Capture the cell that displays the provided text and extract its (X, Y) central coordinate. 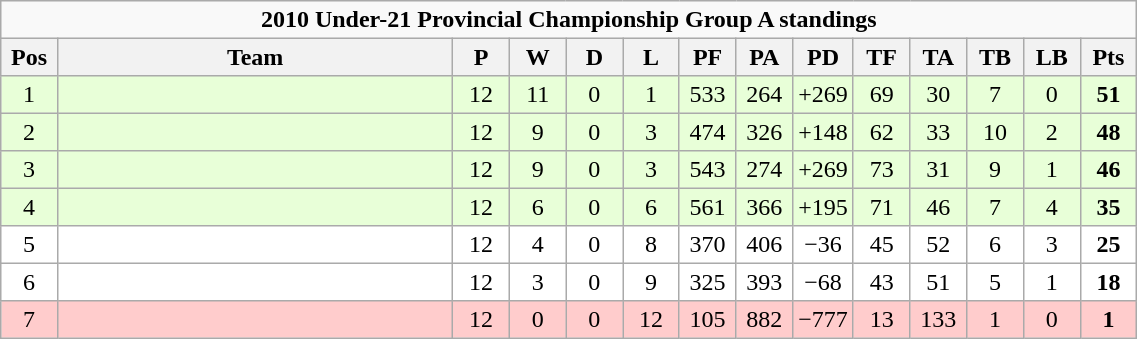
25 (1108, 244)
PA (764, 56)
D (594, 56)
−68 (824, 282)
325 (708, 282)
406 (764, 244)
105 (708, 318)
L (652, 56)
31 (938, 170)
370 (708, 244)
48 (1108, 132)
366 (764, 206)
33 (938, 132)
TB (996, 56)
30 (938, 94)
69 (882, 94)
Team (254, 56)
133 (938, 318)
LB (1052, 56)
561 (708, 206)
10 (996, 132)
533 (708, 94)
274 (764, 170)
2010 Under-21 Provincial Championship Group A standings (569, 20)
13 (882, 318)
393 (764, 282)
TA (938, 56)
52 (938, 244)
PF (708, 56)
11 (538, 94)
62 (882, 132)
−36 (824, 244)
264 (764, 94)
Pts (1108, 56)
18 (1108, 282)
8 (652, 244)
71 (882, 206)
W (538, 56)
−777 (824, 318)
PD (824, 56)
+148 (824, 132)
P (482, 56)
Pos (30, 56)
35 (1108, 206)
45 (882, 244)
TF (882, 56)
73 (882, 170)
543 (708, 170)
+195 (824, 206)
43 (882, 282)
326 (764, 132)
882 (764, 318)
474 (708, 132)
